From the cell containing the given text, extract its center point as (X, Y) coordinate. 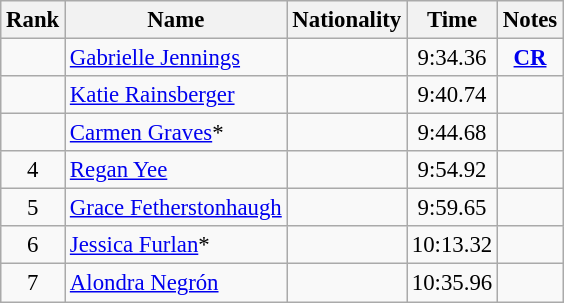
Notes (530, 20)
Time (452, 20)
Jessica Furlan* (176, 245)
9:44.68 (452, 133)
Name (176, 20)
6 (33, 245)
Rank (33, 20)
Grace Fetherstonhaugh (176, 208)
Katie Rainsberger (176, 95)
9:34.36 (452, 58)
10:13.32 (452, 245)
9:40.74 (452, 95)
9:59.65 (452, 208)
5 (33, 208)
Alondra Negrón (176, 283)
10:35.96 (452, 283)
7 (33, 283)
4 (33, 170)
CR (530, 58)
9:54.92 (452, 170)
Regan Yee (176, 170)
Carmen Graves* (176, 133)
Nationality (346, 20)
Gabrielle Jennings (176, 58)
